Pinpoint the cell where the given text exists, returning its [x, y] midpoint coordinate. 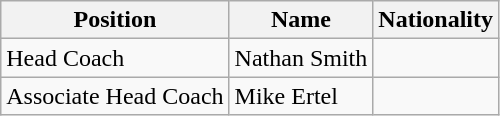
Head Coach [115, 58]
Associate Head Coach [115, 96]
Nationality [436, 20]
Mike Ertel [301, 96]
Name [301, 20]
Position [115, 20]
Nathan Smith [301, 58]
